Detect which cell encompasses the target text, then output its (X, Y) center coordinate. 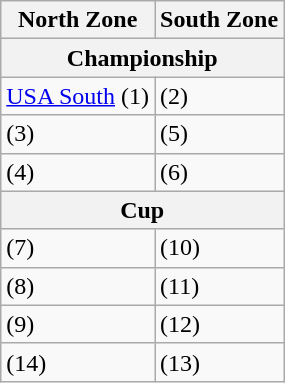
North Zone (78, 20)
(9) (78, 324)
(5) (218, 134)
(11) (218, 286)
(10) (218, 248)
(13) (218, 362)
(7) (78, 248)
Cup (142, 210)
(8) (78, 286)
(12) (218, 324)
(2) (218, 96)
South Zone (218, 20)
(3) (78, 134)
(6) (218, 172)
(14) (78, 362)
Championship (142, 58)
USA South (1) (78, 96)
(4) (78, 172)
